Detect which cell encompasses the target text, then output its (x, y) center coordinate. 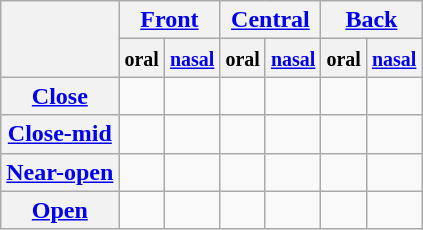
Close-mid (60, 134)
Near-open (60, 172)
Open (60, 210)
Front (170, 20)
Back (372, 20)
Close (60, 96)
Central (270, 20)
